Output the [x, y] coordinate of the center of the cell containing the given text.  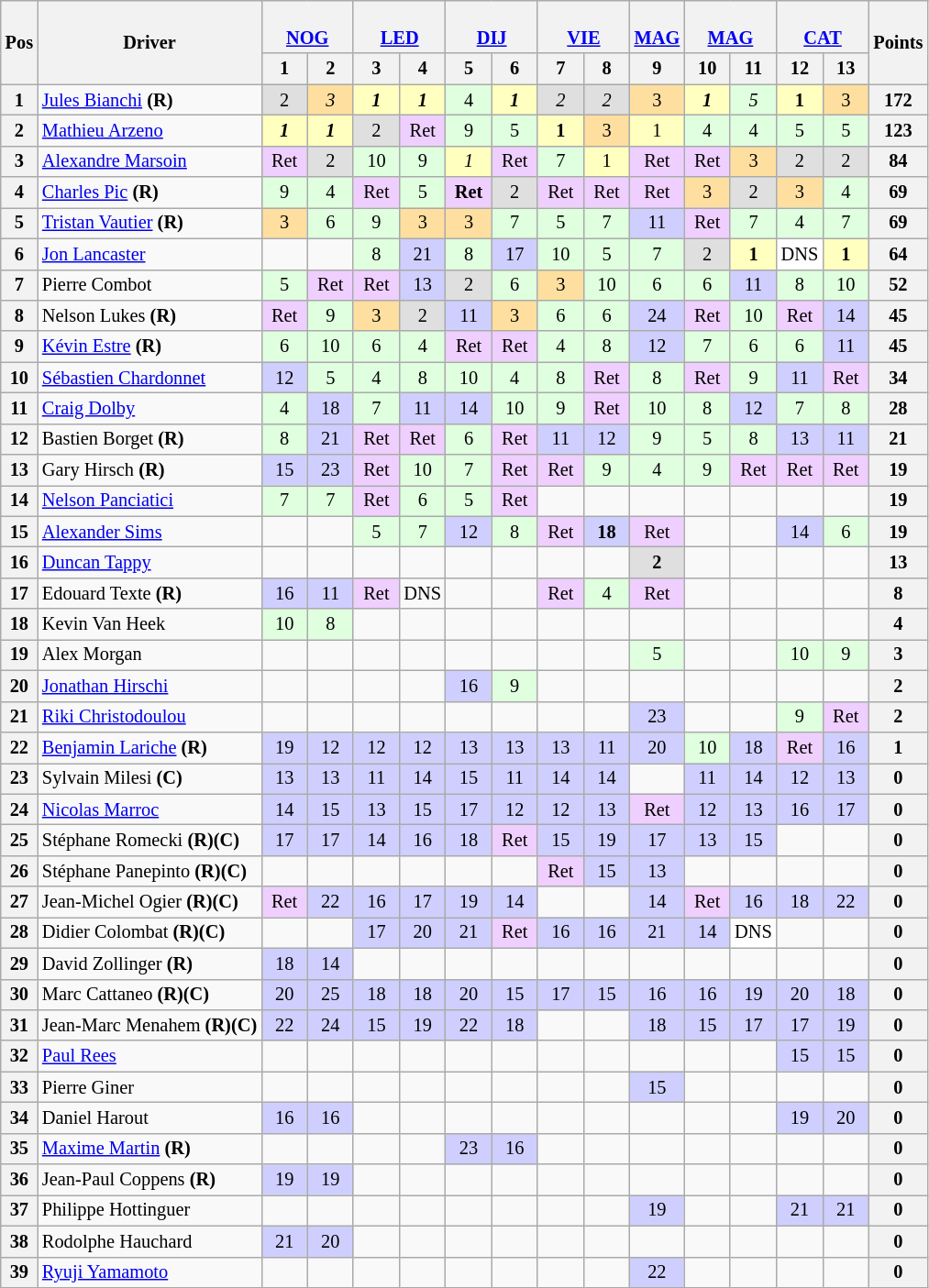
Maxime Martin (R) [149, 1149]
37 [19, 1210]
Marc Cattaneo (R)(C) [149, 995]
Edouard Texte (R) [149, 593]
Kévin Estre (R) [149, 347]
Sylvain Milesi (C) [149, 778]
Jonathan Hirschi [149, 686]
Pierre Giner [149, 1087]
38 [19, 1241]
Stéphane Romecki (R)(C) [149, 840]
Points [898, 42]
Charles Pic (R) [149, 193]
172 [898, 100]
Sébastien Chardonnet [149, 378]
123 [898, 130]
27 [19, 902]
Nelson Panciatici [149, 501]
26 [19, 871]
64 [898, 254]
Jean-Marc Menahem (R)(C) [149, 1025]
Nelson Lukes (R) [149, 315]
David Zollinger (R) [149, 963]
Mathieu Arzeno [149, 130]
52 [898, 285]
Duncan Tappy [149, 562]
Stéphane Panepinto (R)(C) [149, 871]
Benjamin Lariche (R) [149, 747]
Tristan Vautier (R) [149, 223]
36 [19, 1180]
Gary Hirsch (R) [149, 470]
32 [19, 1056]
Paul Rees [149, 1056]
Philippe Hottinguer [149, 1210]
84 [898, 161]
Rodolphe Hauchard [149, 1241]
Driver [149, 42]
NOG [307, 27]
Jon Lancaster [149, 254]
DIJ [492, 27]
VIE [583, 27]
Jules Bianchi (R) [149, 100]
Jean-Michel Ogier (R)(C) [149, 902]
CAT [824, 27]
Pos [19, 42]
Ryuji Yamamoto [149, 1272]
30 [19, 995]
29 [19, 963]
Pierre Combot [149, 285]
Alexandre Marsoin [149, 161]
31 [19, 1025]
Alexander Sims [149, 532]
Bastien Borget (R) [149, 439]
Daniel Harout [149, 1117]
Didier Colombat (R)(C) [149, 932]
39 [19, 1272]
35 [19, 1149]
Alex Morgan [149, 655]
LED [400, 27]
Kevin Van Heek [149, 624]
Jean-Paul Coppens (R) [149, 1180]
Riki Christodoulou [149, 717]
Nicolas Marroc [149, 809]
33 [19, 1087]
Craig Dolby [149, 408]
